Return [x, y] of the center of cell containing provided text 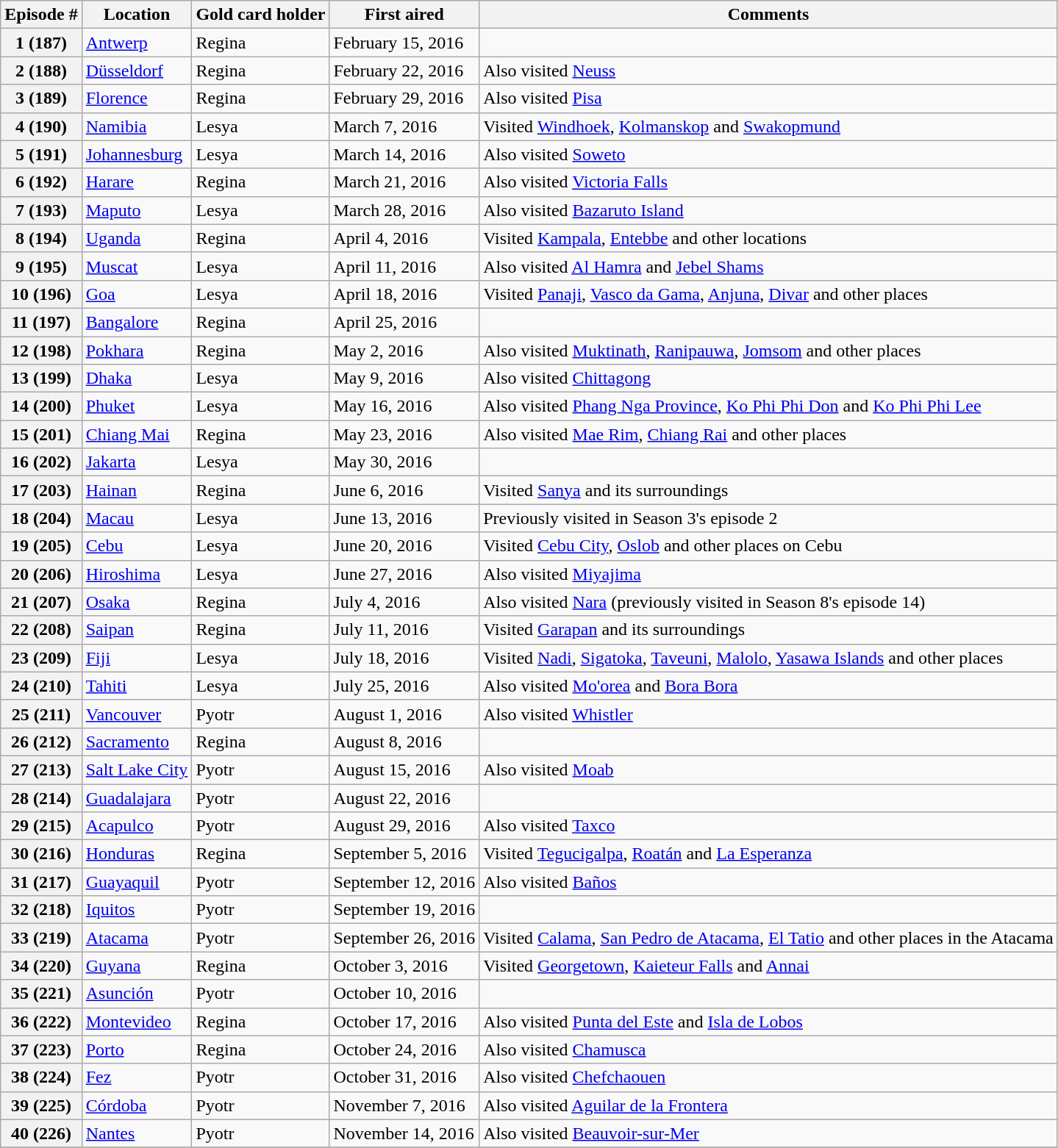
Also visited Pisa [769, 98]
February 22, 2016 [404, 71]
Visited Calama, San Pedro de Atacama, El Tatio and other places in the Atacama [769, 938]
5 (191) [41, 154]
Visited Cebu City, Oslob and other places on Cebu [769, 546]
Porto [137, 1050]
August 15, 2016 [404, 769]
16 (202) [41, 462]
19 (205) [41, 546]
Also visited Aguilar de la Frontera [769, 1105]
34 (220) [41, 966]
Iquitos [137, 910]
21 (207) [41, 602]
Uganda [137, 238]
22 (208) [41, 630]
Tahiti [137, 686]
Guayaquil [137, 882]
8 (194) [41, 238]
33 (219) [41, 938]
Fiji [137, 658]
October 3, 2016 [404, 966]
September 5, 2016 [404, 854]
October 10, 2016 [404, 994]
Also visited Neuss [769, 71]
Visited Georgetown, Kaieteur Falls and Annai [769, 966]
31 (217) [41, 882]
Location [137, 15]
Johannesburg [137, 154]
1 (187) [41, 43]
Düsseldorf [137, 71]
30 (216) [41, 854]
Maputo [137, 210]
Hainan [137, 490]
15 (201) [41, 434]
February 15, 2016 [404, 43]
August 8, 2016 [404, 742]
38 (224) [41, 1077]
July 4, 2016 [404, 602]
Muscat [137, 266]
June 27, 2016 [404, 574]
August 1, 2016 [404, 714]
20 (206) [41, 574]
18 (204) [41, 518]
September 19, 2016 [404, 910]
Visited Nadi, Sigatoka, Taveuni, Malolo, Yasawa Islands and other places [769, 658]
August 22, 2016 [404, 797]
Also visited Bazaruto Island [769, 210]
Also visited Muktinath, Ranipauwa, Jomsom and other places [769, 351]
24 (210) [41, 686]
June 20, 2016 [404, 546]
32 (218) [41, 910]
25 (211) [41, 714]
35 (221) [41, 994]
First aired [404, 15]
28 (214) [41, 797]
Macau [137, 518]
Comments [769, 15]
23 (209) [41, 658]
March 28, 2016 [404, 210]
June 13, 2016 [404, 518]
Antwerp [137, 43]
Visited Kampala, Entebbe and other locations [769, 238]
39 (225) [41, 1105]
Córdoba [137, 1105]
Also visited Soweto [769, 154]
Fez [137, 1077]
July 25, 2016 [404, 686]
12 (198) [41, 351]
May 23, 2016 [404, 434]
Chiang Mai [137, 434]
Also visited Al Hamra and Jebel Shams [769, 266]
10 (196) [41, 294]
May 2, 2016 [404, 351]
Also visited Punta del Este and Isla de Lobos [769, 1022]
Bangalore [137, 322]
14 (200) [41, 406]
October 17, 2016 [404, 1022]
Also visited Chefchaouen [769, 1077]
Guadalajara [137, 797]
3 (189) [41, 98]
29 (215) [41, 826]
Visited Panaji, Vasco da Gama, Anjuna, Divar and other places [769, 294]
Visited Garapan and its surroundings [769, 630]
Atacama [137, 938]
36 (222) [41, 1022]
March 14, 2016 [404, 154]
7 (193) [41, 210]
Visited Sanya and its surroundings [769, 490]
27 (213) [41, 769]
Honduras [137, 854]
Also visited Baños [769, 882]
2 (188) [41, 71]
Episode # [41, 15]
11 (197) [41, 322]
July 18, 2016 [404, 658]
Phuket [137, 406]
Also visited Whistler [769, 714]
Sacramento [137, 742]
October 31, 2016 [404, 1077]
August 29, 2016 [404, 826]
April 11, 2016 [404, 266]
Jakarta [137, 462]
Visited Windhoek, Kolmanskop and Swakopmund [769, 126]
6 (192) [41, 182]
May 30, 2016 [404, 462]
Asunción [137, 994]
Also visited Taxco [769, 826]
Gold card holder [260, 15]
June 6, 2016 [404, 490]
Also visited Miyajima [769, 574]
Also visited Chamusca [769, 1050]
Also visited Phang Nga Province, Ko Phi Phi Don and Ko Phi Phi Lee [769, 406]
Cebu [137, 546]
Saipan [137, 630]
March 21, 2016 [404, 182]
May 16, 2016 [404, 406]
November 14, 2016 [404, 1133]
April 4, 2016 [404, 238]
Guyana [137, 966]
26 (212) [41, 742]
September 26, 2016 [404, 938]
Vancouver [137, 714]
40 (226) [41, 1133]
Pokhara [137, 351]
Goa [137, 294]
17 (203) [41, 490]
Hiroshima [137, 574]
May 9, 2016 [404, 379]
Also visited Chittagong [769, 379]
July 11, 2016 [404, 630]
Also visited Beauvoir-sur-Mer [769, 1133]
9 (195) [41, 266]
Also visited Moab [769, 769]
Also visited Mo'orea and Bora Bora [769, 686]
April 25, 2016 [404, 322]
Also visited Nara (previously visited in Season 8's episode 14) [769, 602]
Florence [137, 98]
Visited Tegucigalpa, Roatán and La Esperanza [769, 854]
Namibia [137, 126]
37 (223) [41, 1050]
Salt Lake City [137, 769]
March 7, 2016 [404, 126]
October 24, 2016 [404, 1050]
Dhaka [137, 379]
Also visited Victoria Falls [769, 182]
Osaka [137, 602]
February 29, 2016 [404, 98]
September 12, 2016 [404, 882]
Acapulco [137, 826]
Also visited Mae Rim, Chiang Rai and other places [769, 434]
November 7, 2016 [404, 1105]
13 (199) [41, 379]
Previously visited in Season 3's episode 2 [769, 518]
Montevideo [137, 1022]
Harare [137, 182]
Nantes [137, 1133]
April 18, 2016 [404, 294]
4 (190) [41, 126]
